Extract the (x, y) coordinate from the center of the cell holding the provided text.  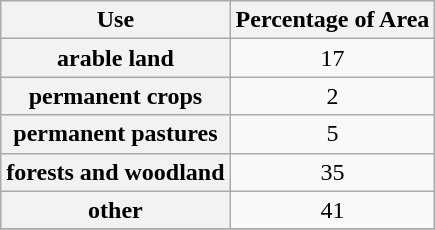
forests and woodland (116, 172)
permanent pastures (116, 134)
35 (332, 172)
41 (332, 210)
Use (116, 20)
arable land (116, 58)
other (116, 210)
17 (332, 58)
5 (332, 134)
permanent crops (116, 96)
2 (332, 96)
Percentage of Area (332, 20)
